Locate the cell with the specified text and output its [x, y] center coordinate. 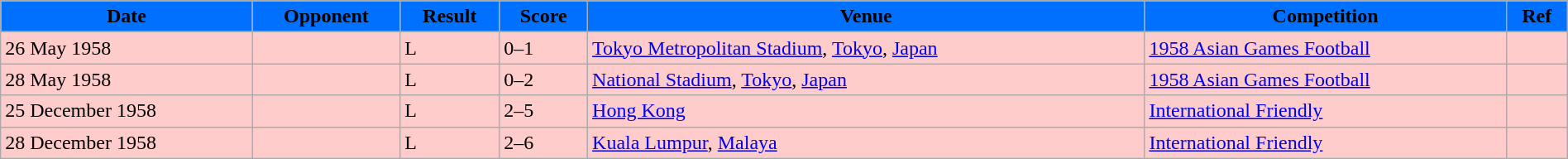
Opponent [326, 17]
Ref [1537, 17]
National Stadium, Tokyo, Japan [867, 79]
Competition [1325, 17]
2–5 [544, 111]
Hong Kong [867, 111]
0–2 [544, 79]
Venue [867, 17]
28 May 1958 [127, 79]
25 December 1958 [127, 111]
Kuala Lumpur, Malaya [867, 142]
Result [450, 17]
2–6 [544, 142]
26 May 1958 [127, 48]
Tokyo Metropolitan Stadium, Tokyo, Japan [867, 48]
28 December 1958 [127, 142]
Score [544, 17]
Date [127, 17]
0–1 [544, 48]
